Capture the cell that displays the provided text and extract its [x, y] central coordinate. 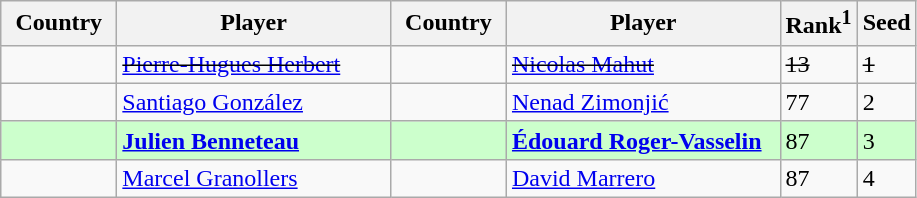
Julien Benneteau [254, 140]
Édouard Roger-Vasselin [643, 140]
77 [818, 102]
Nicolas Mahut [643, 64]
Santiago González [254, 102]
3 [886, 140]
13 [818, 64]
4 [886, 178]
David Marrero [643, 178]
Pierre-Hugues Herbert [254, 64]
Seed [886, 24]
Nenad Zimonjić [643, 102]
1 [886, 64]
Marcel Granollers [254, 178]
Rank1 [818, 24]
2 [886, 102]
